Find where the given text appears and provide that cell's center as (X, Y) coordinate. 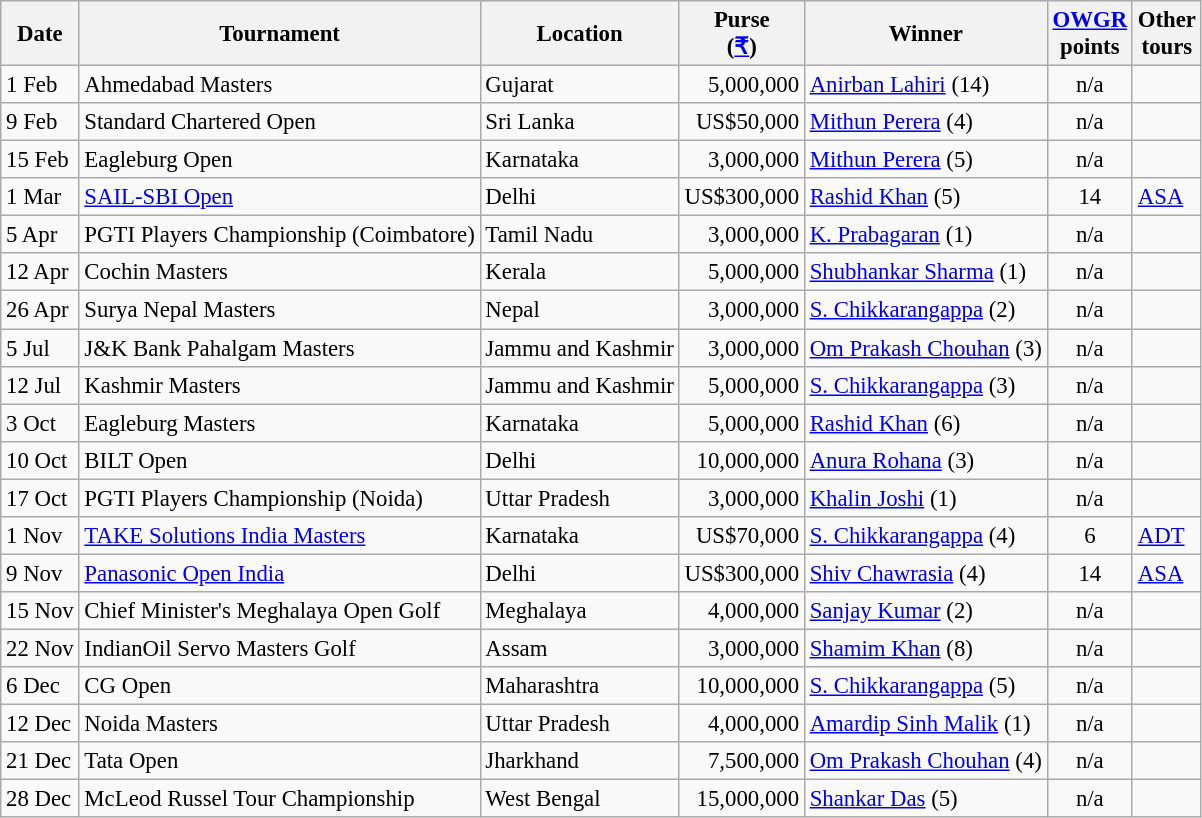
Cochin Masters (280, 273)
Jharkhand (580, 761)
6 (1090, 536)
Kerala (580, 273)
Assam (580, 648)
12 Dec (40, 724)
Purse(₹) (742, 34)
Eagleburg Open (280, 160)
Nepal (580, 310)
15,000,000 (742, 799)
12 Jul (40, 385)
Shubhankar Sharma (1) (926, 273)
Rashid Khan (5) (926, 197)
Othertours (1166, 34)
1 Feb (40, 85)
Rashid Khan (6) (926, 423)
Surya Nepal Masters (280, 310)
15 Feb (40, 160)
OWGRpoints (1090, 34)
Ahmedabad Masters (280, 85)
Panasonic Open India (280, 573)
McLeod Russel Tour Championship (280, 799)
Shiv Chawrasia (4) (926, 573)
12 Apr (40, 273)
Om Prakash Chouhan (4) (926, 761)
CG Open (280, 686)
S. Chikkarangappa (2) (926, 310)
Chief Minister's Meghalaya Open Golf (280, 611)
S. Chikkarangappa (4) (926, 536)
Kashmir Masters (280, 385)
6 Dec (40, 686)
1 Nov (40, 536)
Noida Masters (280, 724)
9 Feb (40, 122)
S. Chikkarangappa (3) (926, 385)
Sri Lanka (580, 122)
SAIL-SBI Open (280, 197)
ADT (1166, 536)
Anirban Lahiri (14) (926, 85)
Om Prakash Chouhan (3) (926, 348)
Winner (926, 34)
IndianOil Servo Masters Golf (280, 648)
Shankar Das (5) (926, 799)
28 Dec (40, 799)
Amardip Sinh Malik (1) (926, 724)
Maharashtra (580, 686)
J&K Bank Pahalgam Masters (280, 348)
5 Jul (40, 348)
TAKE Solutions India Masters (280, 536)
Tournament (280, 34)
21 Dec (40, 761)
Tamil Nadu (580, 235)
Meghalaya (580, 611)
K. Prabagaran (1) (926, 235)
Sanjay Kumar (2) (926, 611)
9 Nov (40, 573)
Anura Rohana (3) (926, 460)
Gujarat (580, 85)
West Bengal (580, 799)
7,500,000 (742, 761)
PGTI Players Championship (Coimbatore) (280, 235)
1 Mar (40, 197)
Shamim Khan (8) (926, 648)
Mithun Perera (5) (926, 160)
3 Oct (40, 423)
US$50,000 (742, 122)
Tata Open (280, 761)
Khalin Joshi (1) (926, 498)
5 Apr (40, 235)
10 Oct (40, 460)
Mithun Perera (4) (926, 122)
PGTI Players Championship (Noida) (280, 498)
US$70,000 (742, 536)
S. Chikkarangappa (5) (926, 686)
17 Oct (40, 498)
Eagleburg Masters (280, 423)
Location (580, 34)
22 Nov (40, 648)
Standard Chartered Open (280, 122)
15 Nov (40, 611)
26 Apr (40, 310)
Date (40, 34)
BILT Open (280, 460)
